Find where the given text appears and provide that cell's center as (x, y) coordinate. 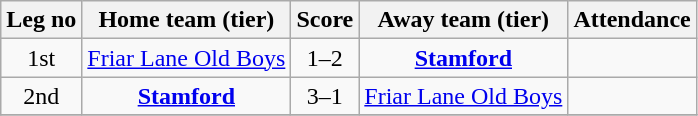
Away team (tier) (464, 20)
2nd (42, 96)
Home team (tier) (186, 20)
1st (42, 58)
Leg no (42, 20)
3–1 (325, 96)
Score (325, 20)
Attendance (632, 20)
1–2 (325, 58)
